Search for the cell housing the specified text and yield its [X, Y] center coordinate. 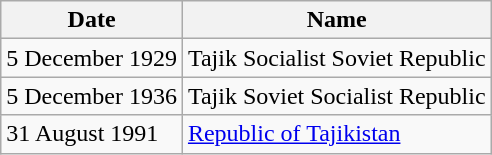
Name [336, 20]
Tajik Soviet Socialist Republic [336, 96]
31 August 1991 [92, 134]
Republic of Tajikistan [336, 134]
5 December 1929 [92, 58]
Tajik Socialist Soviet Republic [336, 58]
5 December 1936 [92, 96]
Date [92, 20]
